Determine the (x, y) coordinate at the center of the cell enclosing the given text.  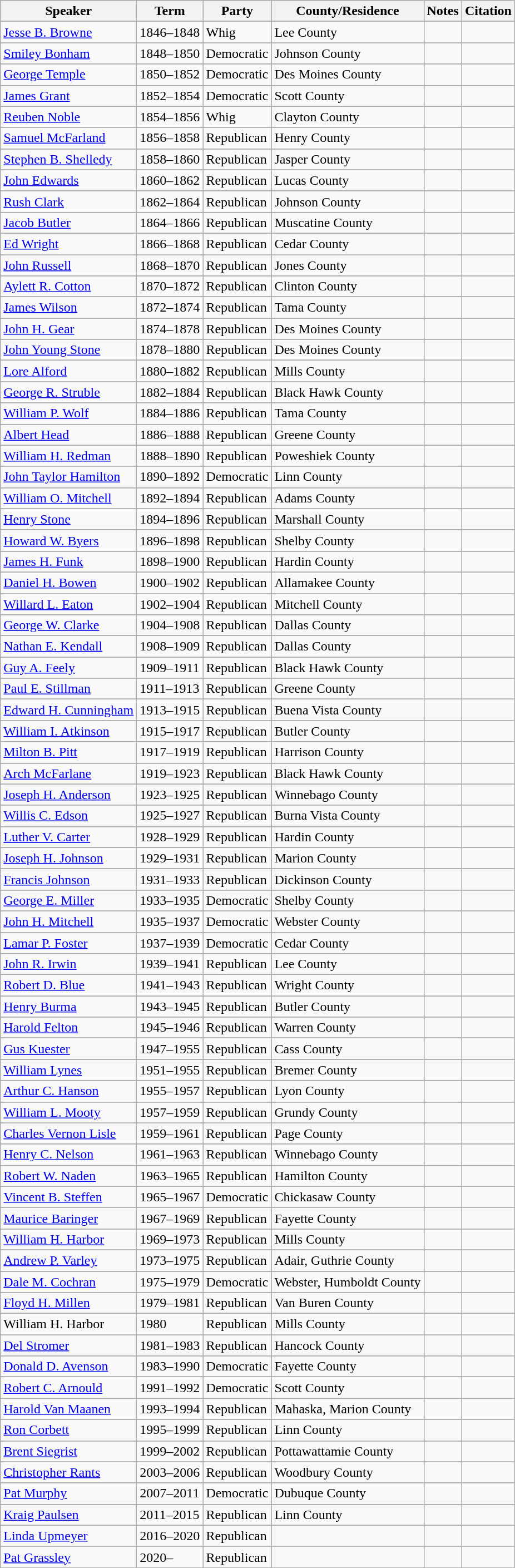
1961–1963 (170, 1155)
1993–1994 (170, 1409)
Milton B. Pitt (69, 752)
Dubuque County (348, 1493)
1947–1955 (170, 1049)
Jasper County (348, 159)
Stephen B. Shelledy (69, 159)
Robert C. Arnould (69, 1388)
1931–1933 (170, 879)
Clinton County (348, 287)
Paul E. Stillman (69, 689)
Robert D. Blue (69, 985)
Samuel McFarland (69, 138)
1854–1856 (170, 117)
John Edwards (69, 180)
Francis Johnson (69, 879)
Harold Felton (69, 1028)
1975–1979 (170, 1281)
Henry Stone (69, 519)
Maurice Baringer (69, 1218)
1915–1917 (170, 731)
Edward H. Cunningham (69, 710)
George R. Struble (69, 392)
Vincent B. Steffen (69, 1197)
Lyon County (348, 1091)
Chickasaw County (348, 1197)
1862–1864 (170, 201)
Pottawattamie County (348, 1451)
Aylett R. Cotton (69, 287)
1858–1860 (170, 159)
1846–1848 (170, 32)
Henry County (348, 138)
1991–1992 (170, 1388)
1850–1852 (170, 75)
1904–1908 (170, 625)
Rush Clark (69, 201)
1951–1955 (170, 1070)
Kraig Paulsen (69, 1515)
1911–1913 (170, 689)
Warren County (348, 1028)
1868–1870 (170, 265)
1943–1945 (170, 1007)
Ron Corbett (69, 1430)
1900–1902 (170, 583)
James Grant (69, 96)
Joseph H. Anderson (69, 795)
1919–1923 (170, 773)
Reuben Noble (69, 117)
Poweshiek County (348, 456)
2020– (170, 1557)
Del Stromer (69, 1345)
Henry C. Nelson (69, 1155)
1870–1872 (170, 287)
Van Buren County (348, 1303)
1939–1941 (170, 964)
1928–1929 (170, 837)
Burna Vista County (348, 816)
1937–1939 (170, 943)
1963–1965 (170, 1176)
Marshall County (348, 519)
1888–1890 (170, 456)
William L. Mooty (69, 1112)
Howard W. Byers (69, 540)
1874–1878 (170, 329)
Andrew P. Varley (69, 1260)
Luther V. Carter (69, 837)
Wright County (348, 985)
1896–1898 (170, 540)
Cass County (348, 1049)
1923–1925 (170, 795)
1884–1886 (170, 413)
Daniel H. Bowen (69, 583)
Mitchell County (348, 604)
John R. Irwin (69, 964)
1880–1882 (170, 371)
Willard L. Eaton (69, 604)
Clayton County (348, 117)
2016–2020 (170, 1536)
John Russell (69, 265)
1890–1892 (170, 477)
Smiley Bonham (69, 53)
Joseph H. Johnson (69, 858)
1925–1927 (170, 816)
2003–2006 (170, 1472)
Term (170, 11)
Floyd H. Millen (69, 1303)
James Wilson (69, 308)
William P. Wolf (69, 413)
1886–1888 (170, 435)
Allamakee County (348, 583)
1864–1866 (170, 223)
George Temple (69, 75)
John Young Stone (69, 350)
1882–1884 (170, 392)
2011–2015 (170, 1515)
1973–1975 (170, 1260)
1981–1983 (170, 1345)
Linda Upmeyer (69, 1536)
1965–1967 (170, 1197)
Christopher Rants (69, 1472)
1979–1981 (170, 1303)
Donald D. Avenson (69, 1367)
Lucas County (348, 180)
2007–2011 (170, 1493)
County/Residence (348, 11)
1935–1937 (170, 921)
1917–1919 (170, 752)
Willis C. Edson (69, 816)
1856–1858 (170, 138)
1848–1850 (170, 53)
1872–1874 (170, 308)
1941–1943 (170, 985)
Dickinson County (348, 879)
Henry Burma (69, 1007)
Arthur C. Hanson (69, 1091)
Harrison County (348, 752)
Muscatine County (348, 223)
William Lynes (69, 1070)
Notes (443, 11)
Lore Alford (69, 371)
Arch McFarlane (69, 773)
Marion County (348, 858)
Mahaska, Marion County (348, 1409)
1898–1900 (170, 561)
1908–1909 (170, 647)
Jacob Butler (69, 223)
1892–1894 (170, 498)
1913–1915 (170, 710)
Harold Van Maanen (69, 1409)
Buena Vista County (348, 710)
William H. Redman (69, 456)
Webster, Humboldt County (348, 1281)
Charles Vernon Lisle (69, 1133)
1999–2002 (170, 1451)
William O. Mitchell (69, 498)
Gus Kuester (69, 1049)
William I. Atkinson (69, 731)
Grundy County (348, 1112)
1909–1911 (170, 668)
1929–1931 (170, 858)
1967–1969 (170, 1218)
Jones County (348, 265)
John H. Mitchell (69, 921)
1852–1854 (170, 96)
1894–1896 (170, 519)
Page County (348, 1133)
1957–1959 (170, 1112)
1902–1904 (170, 604)
1866–1868 (170, 244)
1933–1935 (170, 900)
Guy A. Feely (69, 668)
1860–1862 (170, 180)
Robert W. Naden (69, 1176)
Webster County (348, 921)
Nathan E. Kendall (69, 647)
Adair, Guthrie County (348, 1260)
George W. Clarke (69, 625)
1955–1957 (170, 1091)
Lamar P. Foster (69, 943)
Pat Murphy (69, 1493)
Hancock County (348, 1345)
James H. Funk (69, 561)
1959–1961 (170, 1133)
1995–1999 (170, 1430)
Woodbury County (348, 1472)
John H. Gear (69, 329)
Bremer County (348, 1070)
1878–1880 (170, 350)
Jesse B. Browne (69, 32)
Speaker (69, 11)
Citation (488, 11)
Party (237, 11)
Brent Siegrist (69, 1451)
1969–1973 (170, 1239)
1983–1990 (170, 1367)
Ed Wright (69, 244)
Dale M. Cochran (69, 1281)
Hamilton County (348, 1176)
Pat Grassley (69, 1557)
John Taylor Hamilton (69, 477)
George E. Miller (69, 900)
1980 (170, 1324)
Adams County (348, 498)
Albert Head (69, 435)
1945–1946 (170, 1028)
